Return [x, y] of the center of cell containing provided text 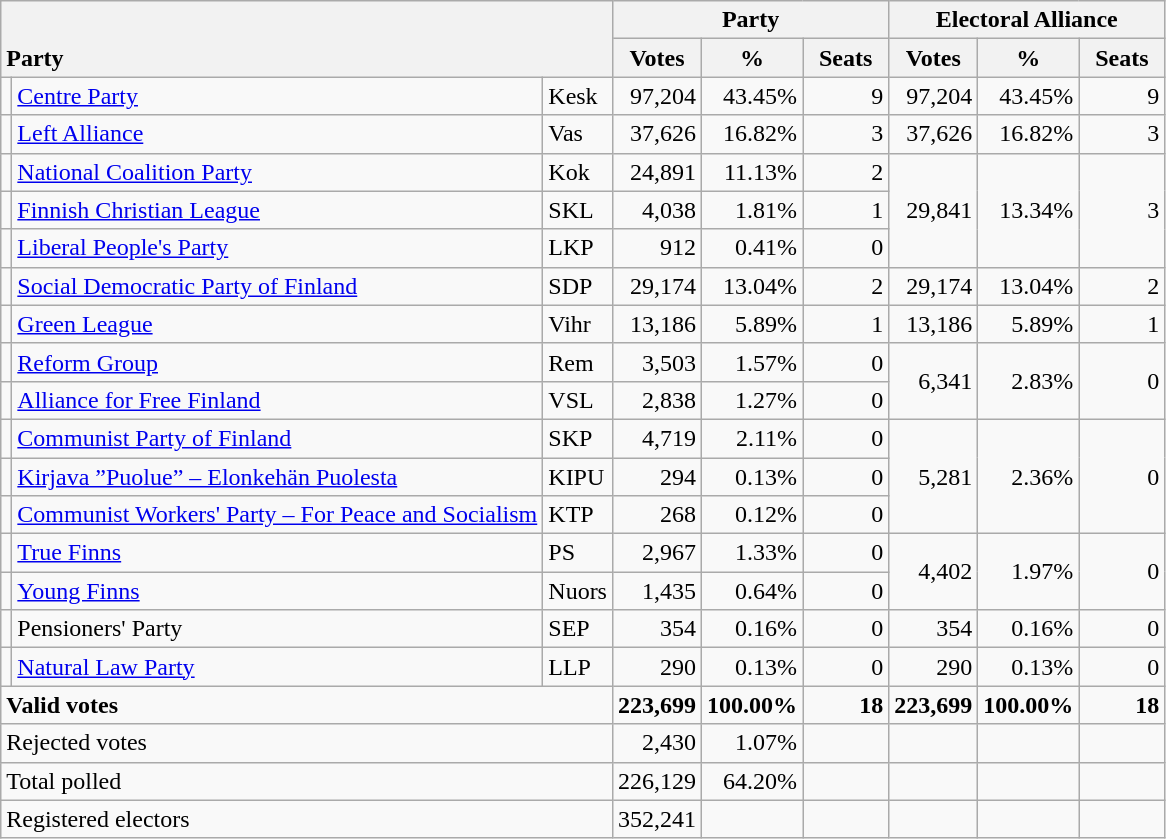
1,435 [656, 591]
912 [656, 248]
64.20% [752, 781]
Green League [278, 324]
Pensioners' Party [278, 629]
1.27% [752, 400]
4,402 [934, 572]
Kesk [578, 96]
6,341 [934, 381]
SKP [578, 438]
13.34% [1028, 210]
Young Finns [278, 591]
2.11% [752, 438]
1.07% [752, 743]
4,719 [656, 438]
Kirjava ”Puolue” – Elonkehän Puolesta [278, 477]
0.41% [752, 248]
352,241 [656, 819]
Registered electors [307, 819]
Natural Law Party [278, 667]
National Coalition Party [278, 172]
SEP [578, 629]
KTP [578, 515]
Valid votes [307, 705]
0.12% [752, 515]
11.13% [752, 172]
Vas [578, 134]
2.36% [1028, 476]
Left Alliance [278, 134]
2,838 [656, 400]
LKP [578, 248]
2,430 [656, 743]
24,891 [656, 172]
Kok [578, 172]
PS [578, 553]
Electoral Alliance [1027, 20]
Total polled [307, 781]
5,281 [934, 476]
1.33% [752, 553]
KIPU [578, 477]
Liberal People's Party [278, 248]
Reform Group [278, 362]
Alliance for Free Finland [278, 400]
3,503 [656, 362]
Finnish Christian League [278, 210]
4,038 [656, 210]
SKL [578, 210]
226,129 [656, 781]
0.64% [752, 591]
1.97% [1028, 572]
True Finns [278, 553]
SDP [578, 286]
Communist Party of Finland [278, 438]
2.83% [1028, 381]
Social Democratic Party of Finland [278, 286]
Rem [578, 362]
Vihr [578, 324]
29,841 [934, 210]
268 [656, 515]
294 [656, 477]
Centre Party [278, 96]
1.57% [752, 362]
1.81% [752, 210]
2,967 [656, 553]
VSL [578, 400]
Nuors [578, 591]
Communist Workers' Party – For Peace and Socialism [278, 515]
Rejected votes [307, 743]
LLP [578, 667]
